Output the (x, y) coordinate of the center of the cell containing the given text.  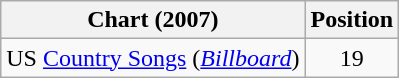
19 (352, 58)
US Country Songs (Billboard) (153, 58)
Position (352, 20)
Chart (2007) (153, 20)
